Identify which cell holds the provided text, then report its [X, Y] central coordinate. 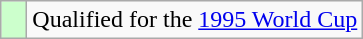
Qualified for the 1995 World Cup [195, 20]
